Provide the (X, Y) coordinate of the cell's center where the given text is located.  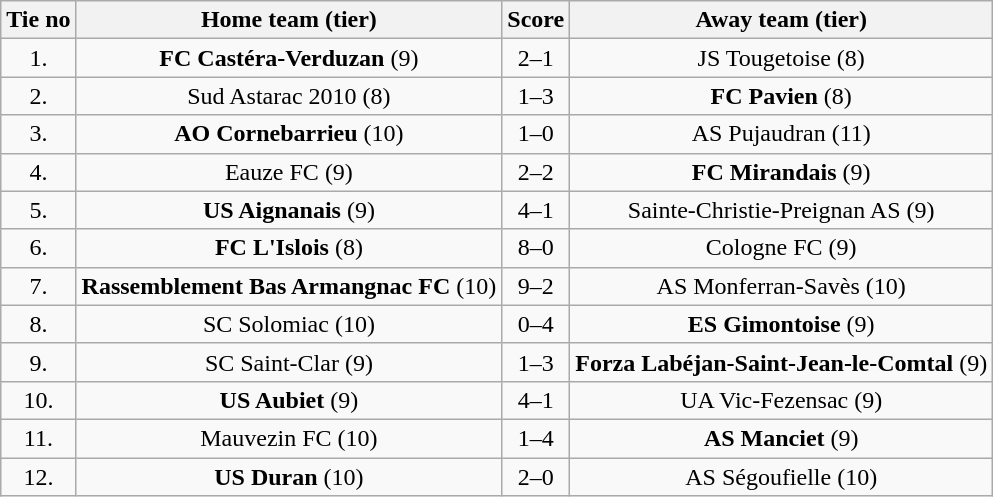
JS Tougetoise (8) (782, 58)
Rassemblement Bas Armangnac FC (10) (289, 286)
AS Monferran-Savès (10) (782, 286)
SC Solomiac (10) (289, 324)
7. (38, 286)
1–4 (536, 438)
5. (38, 210)
FC L'Islois (8) (289, 248)
FC Mirandais (9) (782, 172)
Forza Labéjan-Saint-Jean-le-Comtal (9) (782, 362)
Tie no (38, 20)
FC Castéra-Verduzan (9) (289, 58)
ES Gimontoise (9) (782, 324)
US Aignanais (9) (289, 210)
4. (38, 172)
US Aubiet (9) (289, 400)
10. (38, 400)
Score (536, 20)
US Duran (10) (289, 477)
11. (38, 438)
FC Pavien (8) (782, 96)
12. (38, 477)
AO Cornebarrieu (10) (289, 134)
8. (38, 324)
2–1 (536, 58)
Sainte-Christie-Preignan AS (9) (782, 210)
AS Pujaudran (11) (782, 134)
Cologne FC (9) (782, 248)
AS Ségoufielle (10) (782, 477)
Away team (tier) (782, 20)
3. (38, 134)
Mauvezin FC (10) (289, 438)
2–2 (536, 172)
0–4 (536, 324)
2–0 (536, 477)
1. (38, 58)
9–2 (536, 286)
1–0 (536, 134)
Eauze FC (9) (289, 172)
Sud Astarac 2010 (8) (289, 96)
6. (38, 248)
AS Manciet (9) (782, 438)
Home team (tier) (289, 20)
2. (38, 96)
SC Saint-Clar (9) (289, 362)
9. (38, 362)
8–0 (536, 248)
UA Vic-Fezensac (9) (782, 400)
